For the text-containing cell, return its midpoint in (x, y) coordinate format. 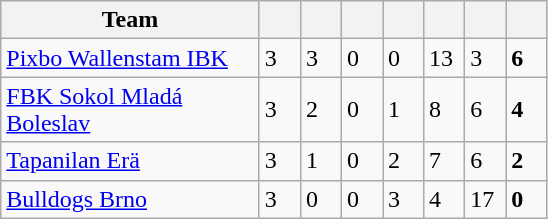
17 (486, 199)
7 (444, 161)
Pixbo Wallenstam IBK (130, 58)
8 (444, 110)
FBK Sokol Mladá Boleslav (130, 110)
13 (444, 58)
Team (130, 20)
Bulldogs Brno (130, 199)
Tapanilan Erä (130, 161)
